Determine the (X, Y) coordinate at the center of the cell enclosing the given text.  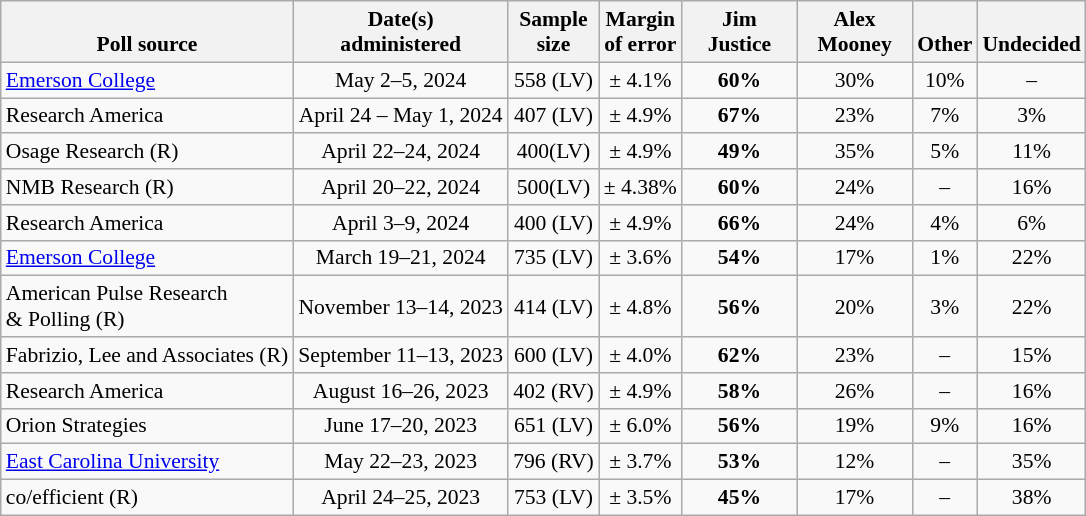
4% (944, 223)
Marginof error (640, 32)
± 4.1% (640, 80)
March 19–21, 2024 (400, 258)
9% (944, 426)
49% (740, 152)
45% (740, 498)
62% (740, 355)
600 (LV) (554, 355)
407 (LV) (554, 116)
April 24 – May 1, 2024 (400, 116)
15% (1031, 355)
38% (1031, 498)
August 16–26, 2023 (400, 391)
± 4.0% (640, 355)
Poll source (147, 32)
Other (944, 32)
April 3–9, 2024 (400, 223)
19% (854, 426)
East Carolina University (147, 462)
30% (854, 80)
54% (740, 258)
± 4.38% (640, 187)
Date(s)administered (400, 32)
AlexMooney (854, 32)
NMB Research (R) (147, 187)
6% (1031, 223)
26% (854, 391)
Samplesize (554, 32)
20% (854, 306)
May 22–23, 2023 (400, 462)
Osage Research (R) (147, 152)
500(LV) (554, 187)
co/efficient (R) (147, 498)
± 3.6% (640, 258)
753 (LV) (554, 498)
414 (LV) (554, 306)
10% (944, 80)
11% (1031, 152)
402 (RV) (554, 391)
April 22–24, 2024 (400, 152)
April 20–22, 2024 (400, 187)
Orion Strategies (147, 426)
JimJustice (740, 32)
400(LV) (554, 152)
796 (RV) (554, 462)
651 (LV) (554, 426)
66% (740, 223)
Undecided (1031, 32)
April 24–25, 2023 (400, 498)
67% (740, 116)
November 13–14, 2023 (400, 306)
53% (740, 462)
5% (944, 152)
± 4.8% (640, 306)
7% (944, 116)
12% (854, 462)
American Pulse Research& Polling (R) (147, 306)
May 2–5, 2024 (400, 80)
Fabrizio, Lee and Associates (R) (147, 355)
400 (LV) (554, 223)
558 (LV) (554, 80)
September 11–13, 2023 (400, 355)
1% (944, 258)
June 17–20, 2023 (400, 426)
± 6.0% (640, 426)
735 (LV) (554, 258)
58% (740, 391)
± 3.5% (640, 498)
± 3.7% (640, 462)
